From the cell containing the given text, extract its center point as [X, Y] coordinate. 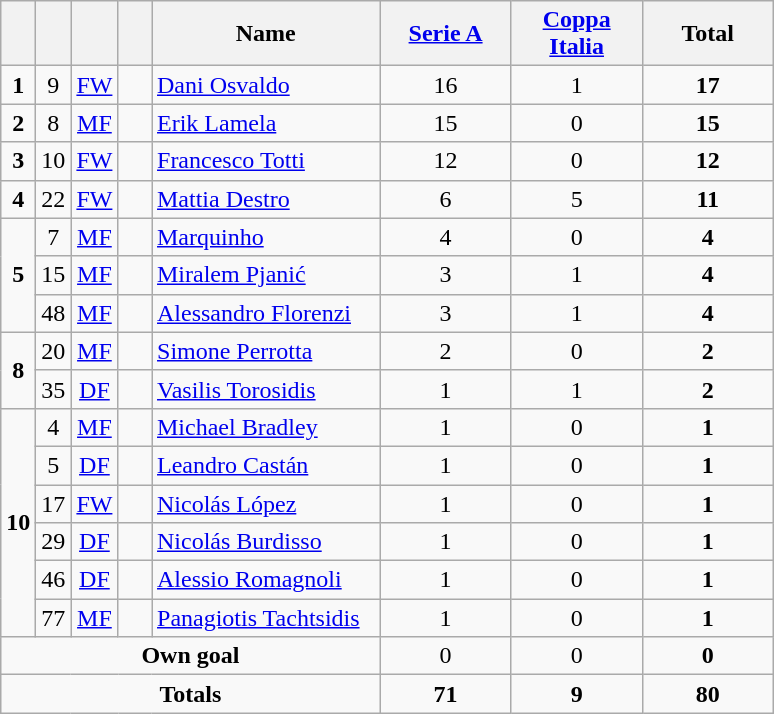
Francesco Totti [266, 161]
Dani Osvaldo [266, 85]
Leandro Castán [266, 465]
46 [54, 580]
Mattia Destro [266, 199]
Marquinho [266, 237]
80 [708, 694]
22 [54, 199]
71 [446, 694]
11 [708, 199]
Vasilis Torosidis [266, 389]
20 [54, 351]
Panagiotis Tachtsidis [266, 618]
Nicolás Burdisso [266, 542]
7 [54, 237]
Alessandro Florenzi [266, 313]
Total [708, 34]
Name [266, 34]
Simone Perrotta [266, 351]
Serie A [446, 34]
29 [54, 542]
Nicolás López [266, 503]
Totals [190, 694]
Alessio Romagnoli [266, 580]
Erik Lamela [266, 123]
48 [54, 313]
16 [446, 85]
Miralem Pjanić [266, 275]
Own goal [190, 656]
Michael Bradley [266, 427]
77 [54, 618]
6 [446, 199]
35 [54, 389]
Coppa Italia [576, 34]
